Identify which cell holds the provided text, then report its [X, Y] central coordinate. 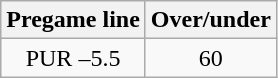
60 [210, 58]
Over/under [210, 20]
Pregame line [74, 20]
PUR –5.5 [74, 58]
